Extract the [X, Y] coordinate from the center of the cell holding the provided text.  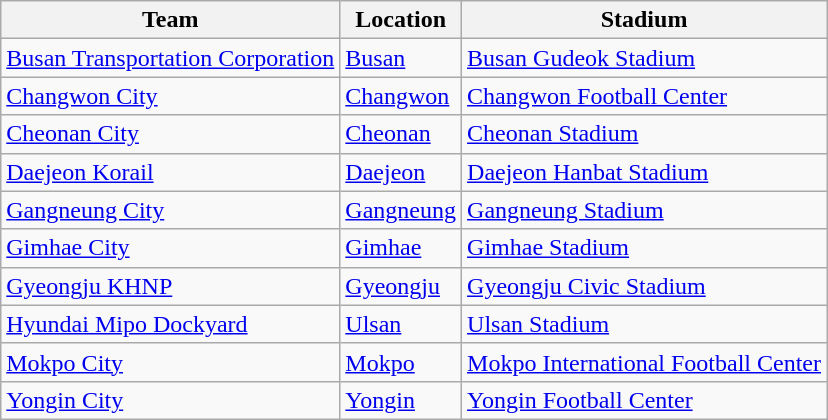
Ulsan [401, 324]
Cheonan City [170, 134]
Busan Gudeok Stadium [644, 58]
Changwon Football Center [644, 96]
Mokpo International Football Center [644, 362]
Gimhae Stadium [644, 248]
Gangneung [401, 210]
Daejeon Korail [170, 172]
Changwon City [170, 96]
Yongin Football Center [644, 400]
Mokpo [401, 362]
Changwon [401, 96]
Hyundai Mipo Dockyard [170, 324]
Yongin [401, 400]
Gimhae [401, 248]
Yongin City [170, 400]
Busan [401, 58]
Gimhae City [170, 248]
Gyeongju KHNP [170, 286]
Daejeon [401, 172]
Cheonan Stadium [644, 134]
Location [401, 20]
Gangneung Stadium [644, 210]
Gyeongju Civic Stadium [644, 286]
Cheonan [401, 134]
Gyeongju [401, 286]
Mokpo City [170, 362]
Stadium [644, 20]
Gangneung City [170, 210]
Busan Transportation Corporation [170, 58]
Team [170, 20]
Daejeon Hanbat Stadium [644, 172]
Ulsan Stadium [644, 324]
